Determine the [X, Y] coordinate at the center of the cell enclosing the given text.  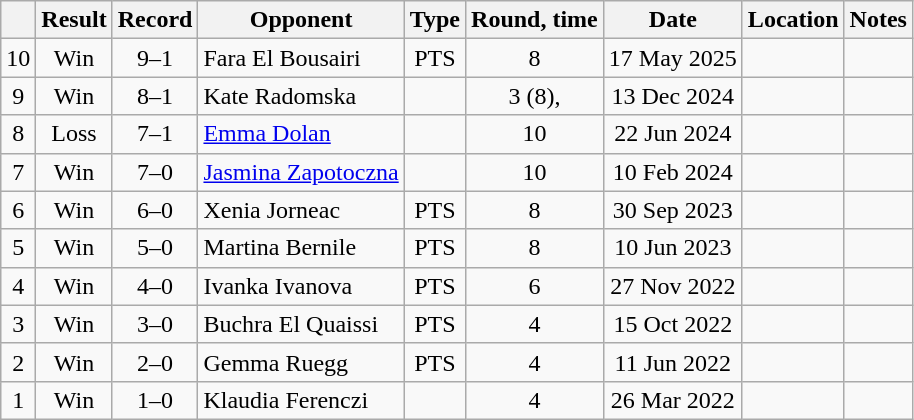
11 Jun 2022 [672, 362]
6–0 [155, 210]
4–0 [155, 286]
Notes [878, 20]
3 (8), [535, 96]
9 [18, 96]
Type [434, 20]
Emma Dolan [301, 134]
Date [672, 20]
Result [74, 20]
9–1 [155, 58]
8–1 [155, 96]
15 Oct 2022 [672, 324]
Jasmina Zapotoczna [301, 172]
Gemma Ruegg [301, 362]
Round, time [535, 20]
5–0 [155, 248]
Xenia Jorneac [301, 210]
Fara El Bousairi [301, 58]
Record [155, 20]
17 May 2025 [672, 58]
3–0 [155, 324]
10 Feb 2024 [672, 172]
Klaudia Ferenczi [301, 400]
Ivanka Ivanova [301, 286]
30 Sep 2023 [672, 210]
3 [18, 324]
7–0 [155, 172]
Kate Radomska [301, 96]
2 [18, 362]
1 [18, 400]
13 Dec 2024 [672, 96]
7 [18, 172]
22 Jun 2024 [672, 134]
5 [18, 248]
Location [793, 20]
27 Nov 2022 [672, 286]
Opponent [301, 20]
Loss [74, 134]
1–0 [155, 400]
Martina Bernile [301, 248]
2–0 [155, 362]
10 Jun 2023 [672, 248]
7–1 [155, 134]
26 Mar 2022 [672, 400]
Buchra El Quaissi [301, 324]
